Locate the cell with the specified text and output its [X, Y] center coordinate. 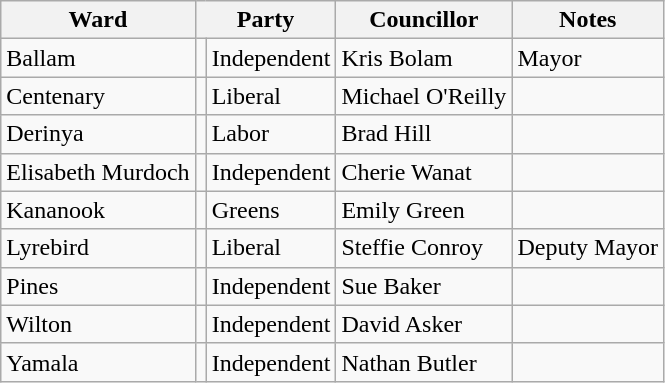
Michael O'Reilly [424, 96]
Emily Green [424, 210]
David Asker [424, 324]
Lyrebird [98, 248]
Elisabeth Murdoch [98, 172]
Pines [98, 286]
Mayor [588, 58]
Brad Hill [424, 134]
Kris Bolam [424, 58]
Yamala [98, 362]
Greens [271, 210]
Steffie Conroy [424, 248]
Councillor [424, 20]
Nathan Butler [424, 362]
Cherie Wanat [424, 172]
Ballam [98, 58]
Ward [98, 20]
Wilton [98, 324]
Sue Baker [424, 286]
Derinya [98, 134]
Centenary [98, 96]
Labor [271, 134]
Notes [588, 20]
Deputy Mayor [588, 248]
Party [266, 20]
Kananook [98, 210]
